Extract the (X, Y) coordinate from the center of the cell holding the provided text.  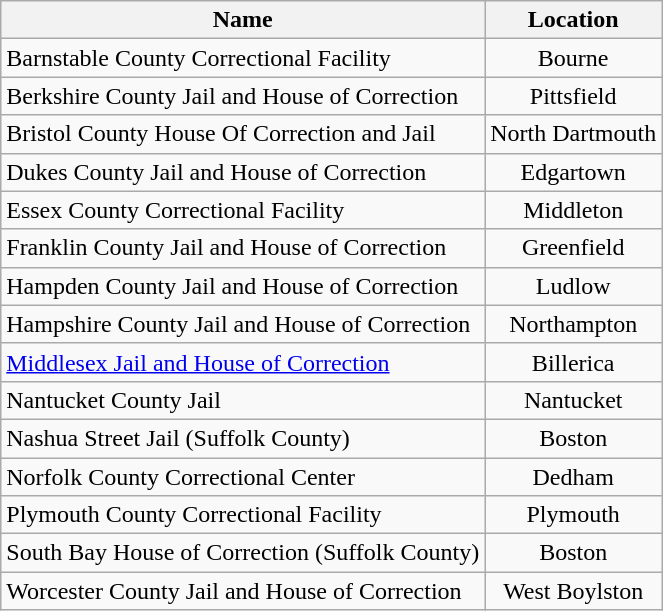
Name (243, 20)
Hampshire County Jail and House of Correction (243, 324)
Bourne (574, 58)
Essex County Correctional Facility (243, 210)
Plymouth (574, 515)
Norfolk County Correctional Center (243, 477)
Franklin County Jail and House of Correction (243, 248)
Pittsfield (574, 96)
Greenfield (574, 248)
Middleton (574, 210)
Worcester County Jail and House of Correction (243, 591)
South Bay House of Correction (Suffolk County) (243, 553)
West Boylston (574, 591)
Plymouth County Correctional Facility (243, 515)
Dedham (574, 477)
Nantucket (574, 400)
North Dartmouth (574, 134)
Billerica (574, 362)
Barnstable County Correctional Facility (243, 58)
Hampden County Jail and House of Correction (243, 286)
Northampton (574, 324)
Nantucket County Jail (243, 400)
Bristol County House Of Correction and Jail (243, 134)
Nashua Street Jail (Suffolk County) (243, 438)
Dukes County Jail and House of Correction (243, 172)
Berkshire County Jail and House of Correction (243, 96)
Middlesex Jail and House of Correction (243, 362)
Location (574, 20)
Edgartown (574, 172)
Ludlow (574, 286)
